Identify which cell holds the provided text, then report its (X, Y) central coordinate. 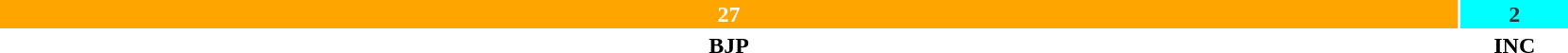
27 (728, 14)
